Capture the cell that displays the provided text and extract its (X, Y) central coordinate. 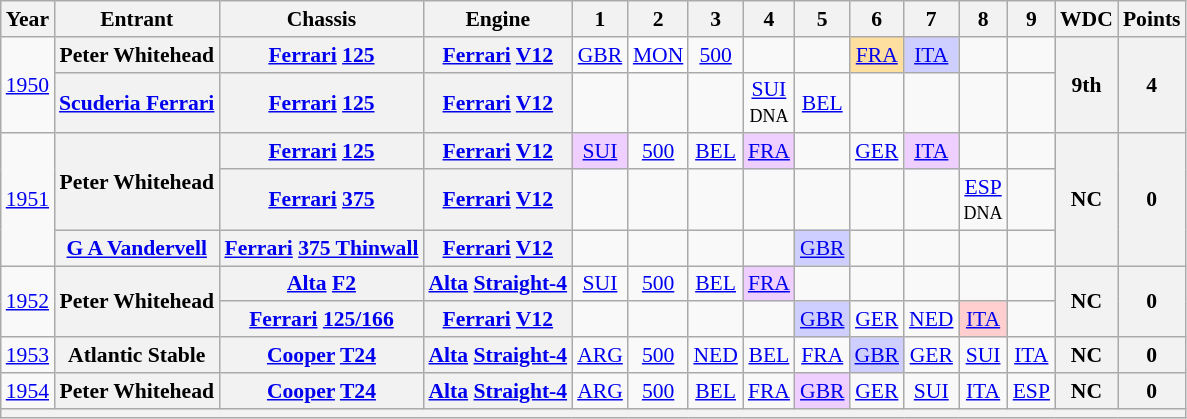
2 (658, 19)
Chassis (321, 19)
Ferrari 375 Thinwall (321, 248)
1951 (28, 200)
Points (1152, 19)
9th (1086, 86)
WDC (1086, 19)
5 (822, 19)
1954 (28, 391)
7 (931, 19)
Atlantic Stable (136, 355)
1953 (28, 355)
SUIDNA (769, 102)
Ferrari 125/166 (321, 320)
Ferrari 375 (321, 200)
9 (1032, 19)
ESP (1032, 391)
1952 (28, 302)
Alta F2 (321, 284)
8 (982, 19)
1 (600, 19)
Year (28, 19)
6 (876, 19)
MON (658, 55)
3 (715, 19)
G A Vandervell (136, 248)
1950 (28, 86)
Scuderia Ferrari (136, 102)
Engine (498, 19)
Entrant (136, 19)
ESPDNA (982, 200)
